Capture the cell that displays the provided text and extract its (X, Y) central coordinate. 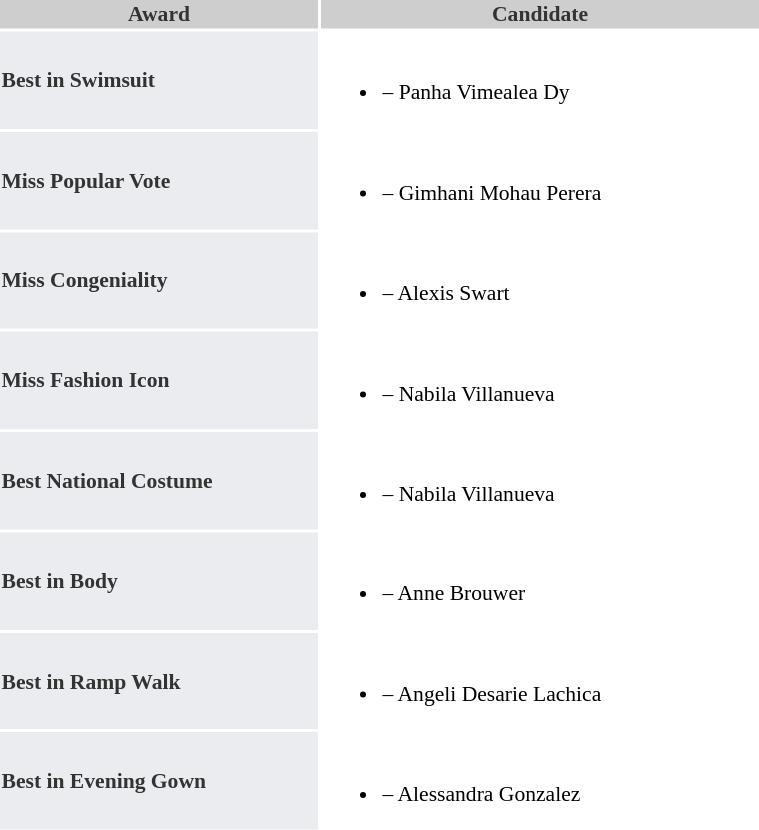
Best in Body (159, 580)
– Angeli Desarie Lachica (540, 682)
– Panha Vimealea Dy (540, 80)
Award (159, 14)
Miss Popular Vote (159, 180)
Best in Ramp Walk (159, 682)
– Gimhani Mohau Perera (540, 180)
Best in Swimsuit (159, 80)
Miss Fashion Icon (159, 380)
Candidate (540, 14)
Miss Congeniality (159, 280)
– Alessandra Gonzalez (540, 782)
Best in Evening Gown (159, 782)
– Anne Brouwer (540, 580)
– Alexis Swart (540, 280)
Best National Costume (159, 480)
